For the text-containing cell, return its midpoint in (x, y) coordinate format. 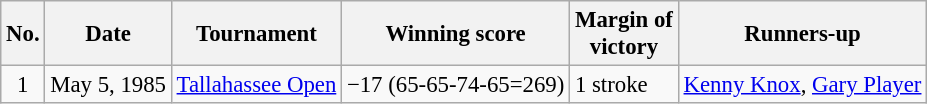
1 (23, 85)
No. (23, 34)
Runners-up (802, 34)
Winning score (456, 34)
Tournament (256, 34)
Tallahassee Open (256, 85)
Date (108, 34)
−17 (65-65-74-65=269) (456, 85)
Margin ofvictory (624, 34)
1 stroke (624, 85)
May 5, 1985 (108, 85)
Kenny Knox, Gary Player (802, 85)
